Provide the (x, y) coordinate of the cell's center where the given text is located.  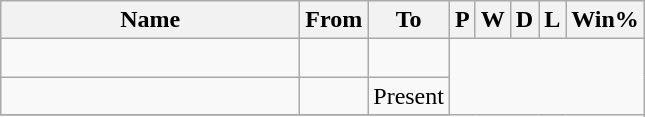
Win% (606, 20)
To (409, 20)
P (462, 20)
W (492, 20)
L (552, 20)
Name (150, 20)
From (334, 20)
D (524, 20)
Present (409, 96)
